Locate the cell with the specified text and output its (x, y) center coordinate. 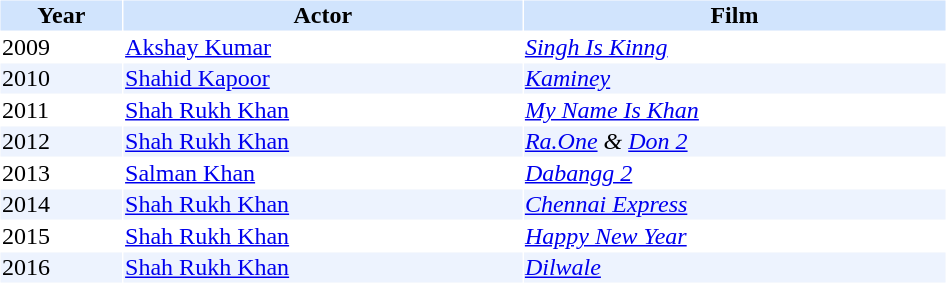
Dabangg 2 (734, 173)
Actor (323, 15)
Shahid Kapoor (323, 79)
Salman Khan (323, 173)
Akshay Kumar (323, 47)
Happy New Year (734, 236)
2015 (61, 236)
2011 (61, 110)
2014 (61, 205)
2013 (61, 173)
Singh Is Kinng (734, 47)
2012 (61, 141)
Year (61, 15)
My Name Is Khan (734, 110)
Ra.One & Don 2 (734, 141)
Film (734, 15)
Kaminey (734, 79)
Chennai Express (734, 205)
2016 (61, 267)
2010 (61, 79)
2009 (61, 47)
Dilwale (734, 267)
